Capture the cell that displays the provided text and extract its [X, Y] central coordinate. 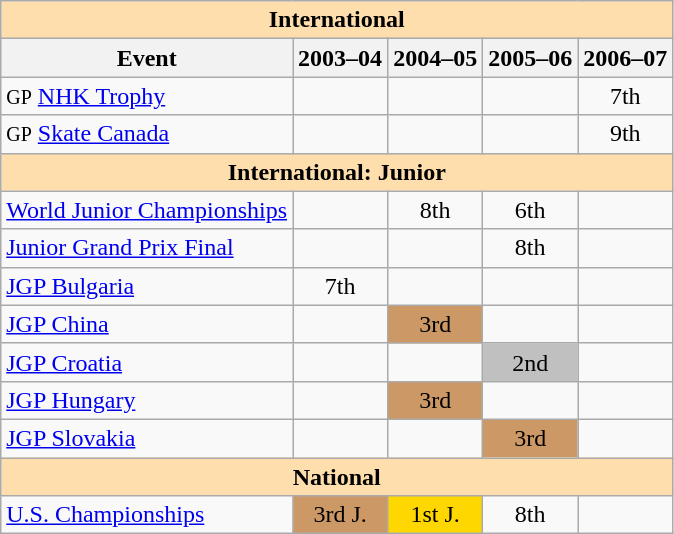
JGP Hungary [147, 400]
World Junior Championships [147, 210]
2003–04 [340, 58]
Junior Grand Prix Final [147, 248]
GP Skate Canada [147, 134]
3rd J. [340, 515]
1st J. [436, 515]
Event [147, 58]
JGP Slovakia [147, 438]
JGP Croatia [147, 362]
JGP Bulgaria [147, 286]
National [337, 477]
2006–07 [626, 58]
9th [626, 134]
JGP China [147, 324]
2005–06 [530, 58]
6th [530, 210]
2nd [530, 362]
International: Junior [337, 172]
2004–05 [436, 58]
GP NHK Trophy [147, 96]
U.S. Championships [147, 515]
International [337, 20]
